For the text-containing cell, return its midpoint in (x, y) coordinate format. 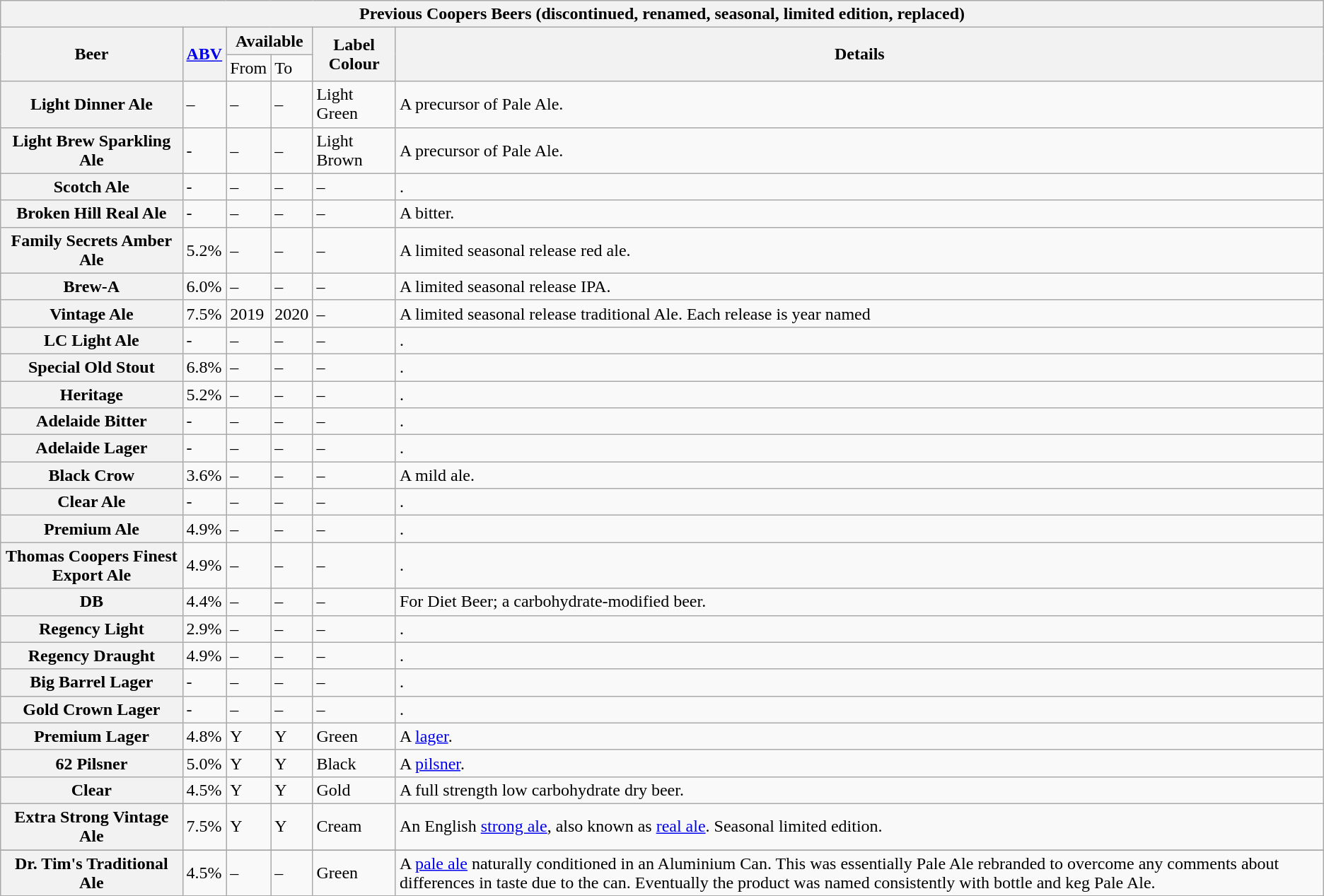
Available (269, 41)
For Diet Beer; a carbohydrate-modified beer. (859, 602)
A lager. (859, 736)
Light Brown (354, 150)
Brew-A (92, 286)
Clear (92, 790)
Regency Light (92, 629)
Heritage (92, 394)
Label Colour (354, 54)
A limited seasonal release red ale. (859, 250)
An English strong ale, also known as real ale. Seasonal limited edition. (859, 826)
5.0% (204, 763)
From (249, 68)
Adelaide Lager (92, 448)
A full strength low carbohydrate dry beer. (859, 790)
Adelaide Bitter (92, 421)
Broken Hill Real Ale (92, 214)
4.8% (204, 736)
Cream (354, 826)
Light Brew Sparkling Ale (92, 150)
Family Secrets Amber Ale (92, 250)
2.9% (204, 629)
A mild ale. (859, 475)
6.0% (204, 286)
2019 (249, 313)
ABV (204, 54)
62 Pilsner (92, 763)
Premium Ale (92, 529)
To (291, 68)
Gold (354, 790)
Light Green (354, 105)
Regency Draught (92, 656)
Previous Coopers Beers (discontinued, renamed, seasonal, limited edition, replaced) (662, 14)
Light Dinner Ale (92, 105)
A pilsner. (859, 763)
DB (92, 602)
A limited seasonal release IPA. (859, 286)
4.4% (204, 602)
6.8% (204, 367)
Beer (92, 54)
Clear Ale (92, 502)
2020 (291, 313)
Extra Strong Vintage Ale (92, 826)
Black (354, 763)
Special Old Stout (92, 367)
Details (859, 54)
Vintage Ale (92, 313)
Gold Crown Lager (92, 709)
3.6% (204, 475)
Scotch Ale (92, 187)
LC Light Ale (92, 340)
Dr. Tim's Traditional Ale (92, 873)
Black Crow (92, 475)
Premium Lager (92, 736)
Thomas Coopers Finest Export Ale (92, 566)
A bitter. (859, 214)
Big Barrel Lager (92, 682)
A limited seasonal release traditional Ale. Each release is year named (859, 313)
